Search for the cell housing the specified text and yield its [x, y] center coordinate. 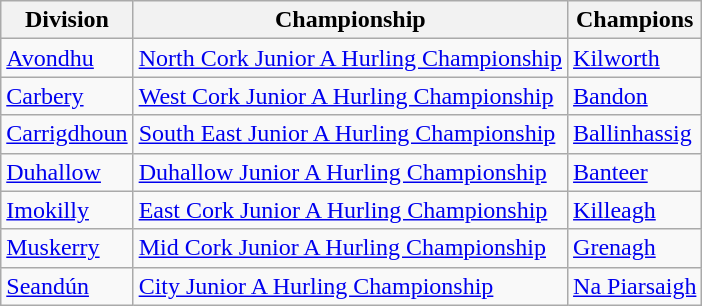
Seandún [67, 286]
East Cork Junior A Hurling Championship [350, 210]
Bandon [635, 96]
Duhallow [67, 172]
Ballinhassig [635, 134]
Banteer [635, 172]
Duhallow Junior A Hurling Championship [350, 172]
Avondhu [67, 58]
Muskerry [67, 248]
Mid Cork Junior A Hurling Championship [350, 248]
Carrigdhoun [67, 134]
North Cork Junior A Hurling Championship [350, 58]
Carbery [67, 96]
Grenagh [635, 248]
Killeagh [635, 210]
Imokilly [67, 210]
West Cork Junior A Hurling Championship [350, 96]
Division [67, 20]
Champions [635, 20]
City Junior A Hurling Championship [350, 286]
Championship [350, 20]
Na Piarsaigh [635, 286]
Kilworth [635, 58]
South East Junior A Hurling Championship [350, 134]
